Detect which cell encompasses the target text, then output its [X, Y] center coordinate. 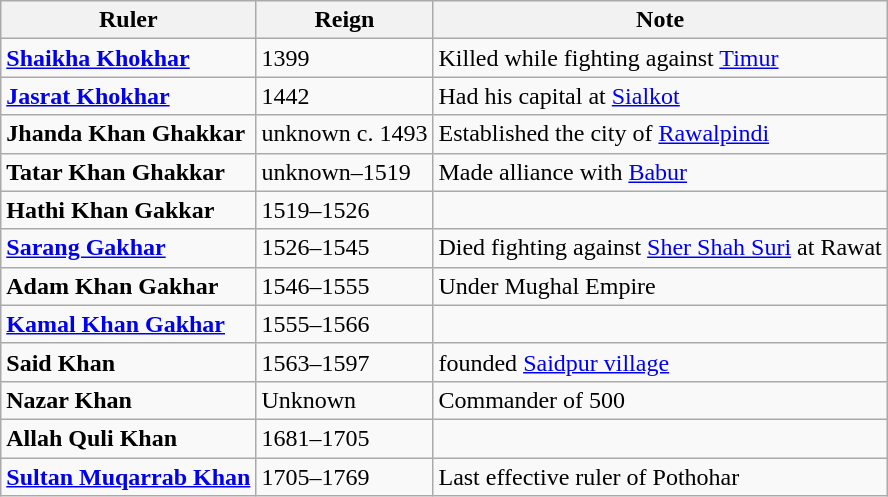
Sarang Gakhar [128, 248]
1442 [344, 96]
Unknown [344, 400]
Note [660, 20]
Said Khan [128, 362]
1526–1545 [344, 248]
Reign [344, 20]
Last effective ruler of Pothohar [660, 477]
Established the city of Rawalpindi [660, 134]
Commander of 500 [660, 400]
Under Mughal Empire [660, 286]
Jhanda Khan Ghakkar [128, 134]
Tatar Khan Ghakkar [128, 172]
1563–1597 [344, 362]
1519–1526 [344, 210]
Nazar Khan [128, 400]
Ruler [128, 20]
Made alliance with Babur [660, 172]
1555–1566 [344, 324]
Died fighting against Sher Shah Suri at Rawat [660, 248]
Had his capital at Sialkot [660, 96]
Hathi Khan Gakkar [128, 210]
Kamal Khan Gakhar [128, 324]
Sultan Muqarrab Khan [128, 477]
unknown c. 1493 [344, 134]
Killed while fighting against Timur [660, 58]
1399 [344, 58]
1705–1769 [344, 477]
Adam Khan Gakhar [128, 286]
unknown–1519 [344, 172]
1546–1555 [344, 286]
1681–1705 [344, 438]
Allah Quli Khan [128, 438]
founded Saidpur village [660, 362]
Shaikha Khokhar [128, 58]
Jasrat Khokhar [128, 96]
